Return [x, y] of the center of cell containing provided text 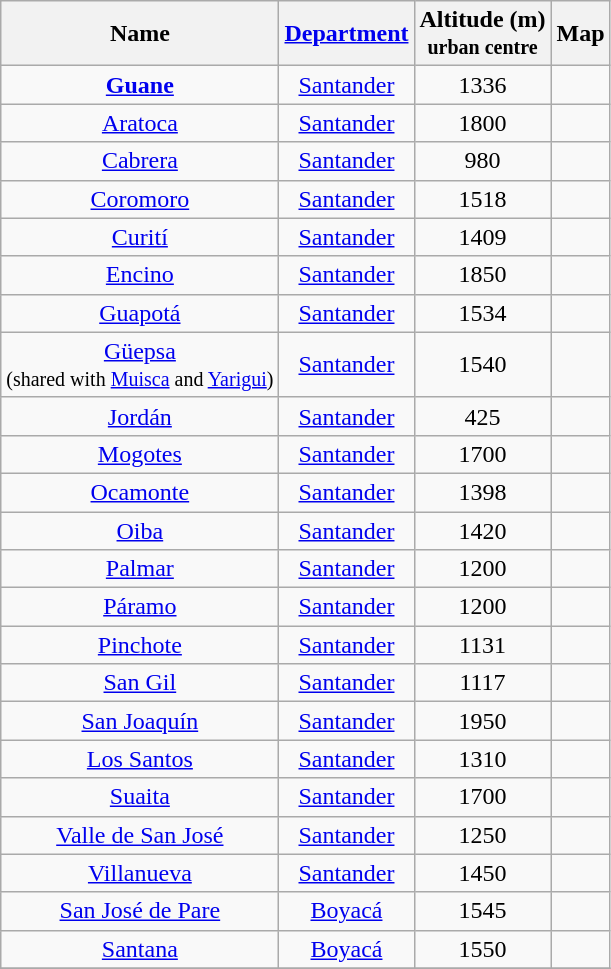
1336 [482, 85]
Mogotes [140, 454]
1250 [482, 835]
1540 [482, 364]
1545 [482, 911]
San Joaquín [140, 721]
Map [580, 34]
1420 [482, 531]
1534 [482, 313]
Jordán [140, 416]
Los Santos [140, 759]
Palmar [140, 569]
Oiba [140, 531]
1800 [482, 123]
Encino [140, 275]
1310 [482, 759]
1131 [482, 645]
San José de Pare [140, 911]
San Gil [140, 683]
Pinchote [140, 645]
Guapotá [140, 313]
Páramo [140, 607]
Cabrera [140, 161]
Villanueva [140, 873]
Santana [140, 949]
Valle de San José [140, 835]
Guane [140, 85]
1950 [482, 721]
980 [482, 161]
Name [140, 34]
1117 [482, 683]
425 [482, 416]
1550 [482, 949]
1850 [482, 275]
1409 [482, 237]
Altitude (m)urban centre [482, 34]
Güepsa(shared with Muisca and Yarigui) [140, 364]
Curití [140, 237]
Ocamonte [140, 492]
1450 [482, 873]
Department [346, 34]
1398 [482, 492]
Suaita [140, 797]
1518 [482, 199]
Coromoro [140, 199]
Aratoca [140, 123]
